From the cell containing the given text, extract its center point as [X, Y] coordinate. 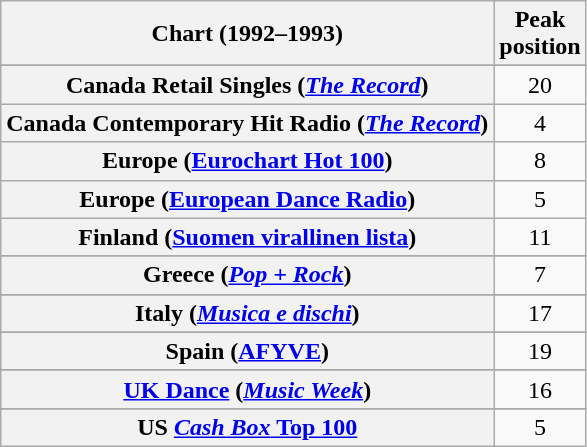
Italy (Musica e dischi) [248, 313]
Canada Contemporary Hit Radio (The Record) [248, 123]
Canada Retail Singles (The Record) [248, 85]
US Cash Box Top 100 [248, 427]
19 [540, 351]
UK Dance (Music Week) [248, 389]
4 [540, 123]
Peakposition [540, 34]
Europe (European Dance Radio) [248, 199]
11 [540, 237]
Greece (Pop + Rock) [248, 275]
17 [540, 313]
8 [540, 161]
Europe (Eurochart Hot 100) [248, 161]
Spain (AFYVE) [248, 351]
20 [540, 85]
Finland (Suomen virallinen lista) [248, 237]
Chart (1992–1993) [248, 34]
7 [540, 275]
16 [540, 389]
